Identify which cell holds the provided text, then report its [X, Y] central coordinate. 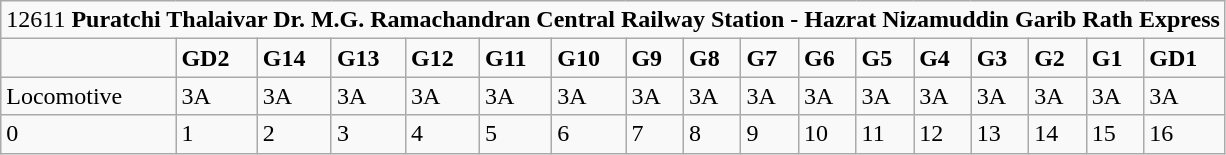
GD1 [1185, 58]
15 [1115, 134]
G13 [368, 58]
14 [1058, 134]
1 [216, 134]
G8 [712, 58]
7 [655, 134]
G2 [1058, 58]
4 [442, 134]
G14 [294, 58]
8 [712, 134]
G1 [1115, 58]
0 [88, 134]
5 [516, 134]
11 [885, 134]
G3 [1000, 58]
16 [1185, 134]
G9 [655, 58]
2 [294, 134]
G10 [589, 58]
G4 [943, 58]
G12 [442, 58]
GD2 [216, 58]
G5 [885, 58]
12 [943, 134]
3 [368, 134]
12611 Puratchi Thalaivar Dr. M.G. Ramachandran Central Railway Station - Hazrat Nizamuddin Garib Rath Express [614, 20]
G7 [770, 58]
G6 [828, 58]
13 [1000, 134]
6 [589, 134]
10 [828, 134]
Locomotive [88, 96]
G11 [516, 58]
9 [770, 134]
